Output the [x, y] coordinate of the center of the cell containing the given text.  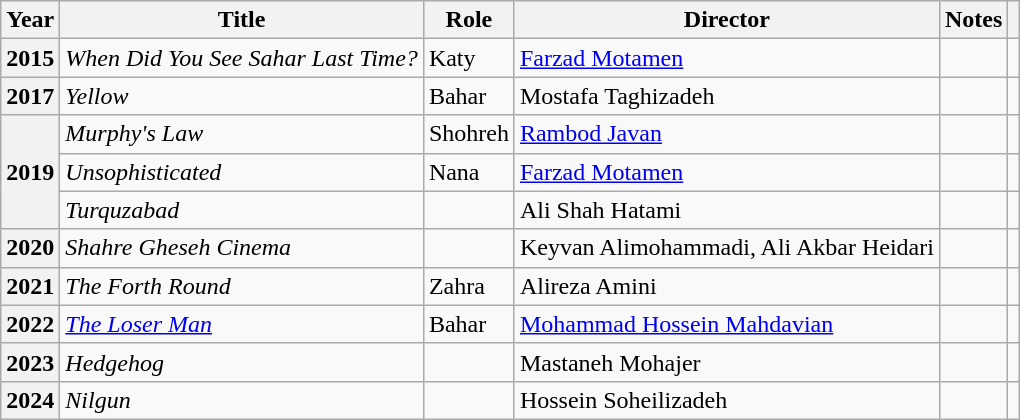
2024 [30, 400]
Murphy's Law [242, 134]
Keyvan Alimohammadi, Ali Akbar Heidari [726, 248]
Nilgun [242, 400]
Unsophisticated [242, 172]
Title [242, 20]
Ali Shah Hatami [726, 210]
Katy [468, 58]
Turquzabad [242, 210]
2019 [30, 172]
When Did You See Sahar Last Time? [242, 58]
2022 [30, 324]
2023 [30, 362]
2015 [30, 58]
2020 [30, 248]
2021 [30, 286]
Mohammad Hossein Mahdavian [726, 324]
2017 [30, 96]
Alireza Amini [726, 286]
Nana [468, 172]
Shohreh [468, 134]
Mastaneh Mohajer [726, 362]
Notes [973, 20]
Rambod Javan [726, 134]
Zahra [468, 286]
Mostafa Taghizadeh [726, 96]
Shahre Gheseh Cinema [242, 248]
Role [468, 20]
The Forth Round [242, 286]
Director [726, 20]
Hedgehog [242, 362]
Hossein Soheilizadeh [726, 400]
Year [30, 20]
The Loser Man [242, 324]
Yellow [242, 96]
